Search for the cell housing the specified text and yield its [x, y] center coordinate. 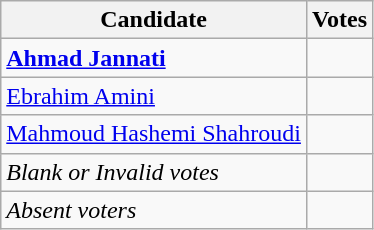
Absent voters [154, 210]
Mahmoud Hashemi Shahroudi [154, 134]
Blank or Invalid votes [154, 172]
Votes [339, 20]
Ebrahim Amini [154, 96]
Ahmad Jannati [154, 58]
Candidate [154, 20]
